Extract the [X, Y] coordinate from the center of the cell holding the provided text.  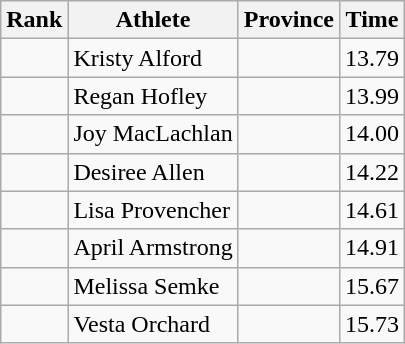
14.91 [372, 248]
Melissa Semke [153, 286]
Vesta Orchard [153, 324]
Regan Hofley [153, 96]
14.61 [372, 210]
14.22 [372, 172]
13.79 [372, 58]
Kristy Alford [153, 58]
Joy MacLachlan [153, 134]
13.99 [372, 96]
14.00 [372, 134]
Time [372, 20]
15.67 [372, 286]
Province [288, 20]
Rank [34, 20]
Desiree Allen [153, 172]
Lisa Provencher [153, 210]
15.73 [372, 324]
April Armstrong [153, 248]
Athlete [153, 20]
